Detect which cell encompasses the target text, then output its [X, Y] center coordinate. 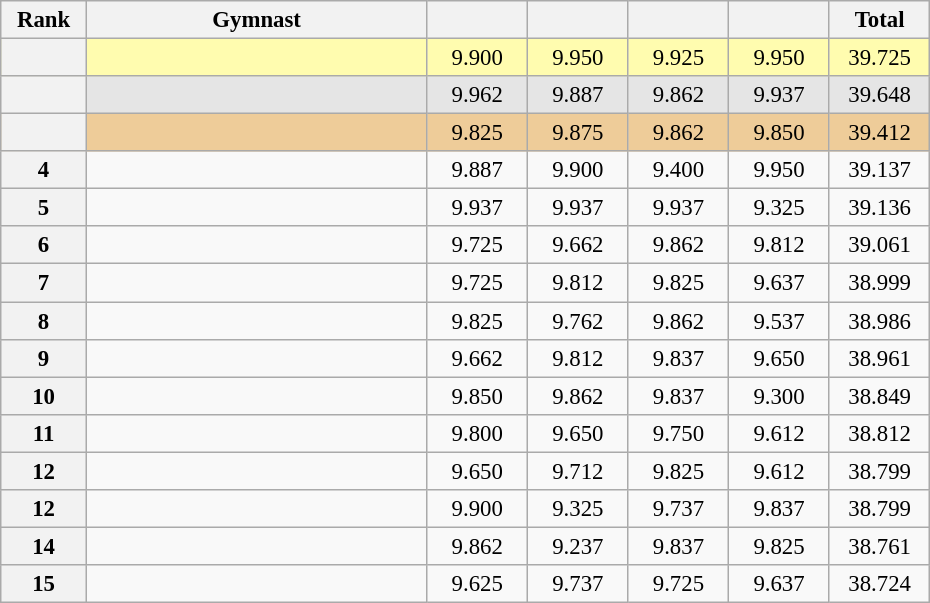
39.136 [880, 208]
9.800 [478, 433]
38.761 [880, 546]
Gymnast [256, 20]
39.725 [880, 58]
14 [44, 546]
11 [44, 433]
9.537 [780, 321]
38.849 [880, 396]
38.812 [880, 433]
9.400 [678, 170]
6 [44, 245]
38.724 [880, 584]
10 [44, 396]
9.750 [678, 433]
38.986 [880, 321]
38.961 [880, 358]
9 [44, 358]
39.061 [880, 245]
7 [44, 283]
39.137 [880, 170]
8 [44, 321]
4 [44, 170]
39.648 [880, 95]
9.300 [780, 396]
9.625 [478, 584]
9.712 [578, 471]
15 [44, 584]
39.412 [880, 133]
5 [44, 208]
9.762 [578, 321]
9.875 [578, 133]
9.237 [578, 546]
Rank [44, 20]
9.962 [478, 95]
9.925 [678, 58]
38.999 [880, 283]
Total [880, 20]
